Search for the cell housing the specified text and yield its [X, Y] center coordinate. 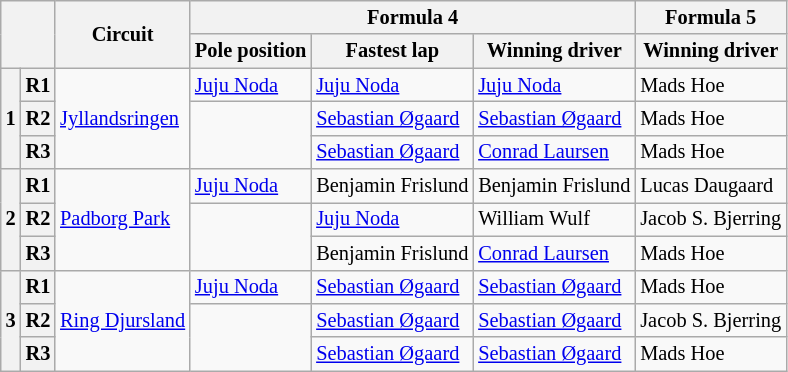
William Wulf [554, 219]
Formula 5 [710, 17]
Lucas Daugaard [710, 186]
Fastest lap [392, 51]
Pole position [250, 51]
Circuit [122, 34]
Ring Djursland [122, 320]
3 [11, 320]
1 [11, 118]
Formula 4 [412, 17]
2 [11, 220]
Padborg Park [122, 220]
Jyllandsringen [122, 118]
